Output the (x, y) coordinate of the center of the cell containing the given text.  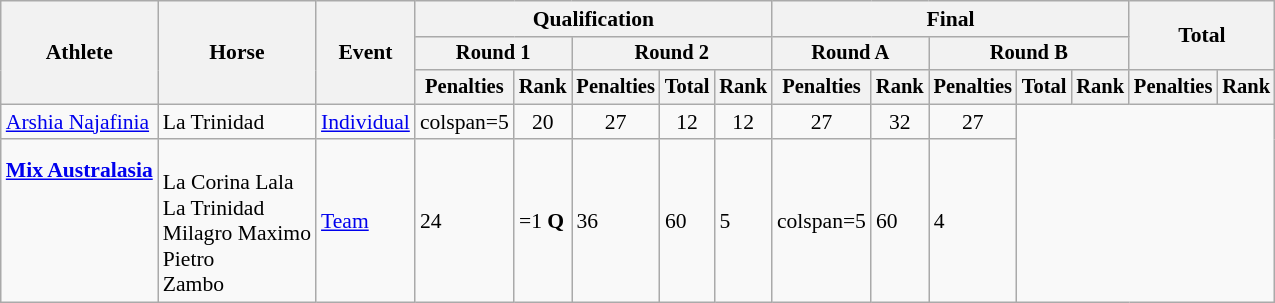
Team (366, 222)
La Trinidad (237, 122)
5 (743, 222)
Horse (237, 52)
La Corina LalaLa TrinidadMilagro MaximoPietroZambo (237, 222)
Mix Australasia (80, 222)
Event (366, 52)
Qualification (594, 19)
Round B (1029, 54)
Individual (366, 122)
Round A (850, 54)
4 (973, 222)
Round 2 (672, 54)
Round 1 (494, 54)
Athlete (80, 52)
32 (900, 122)
Arshia Najafinia (80, 122)
36 (616, 222)
Final (950, 19)
24 (464, 222)
20 (543, 122)
=1 Q (543, 222)
